Extract the [X, Y] coordinate from the center of the cell holding the provided text.  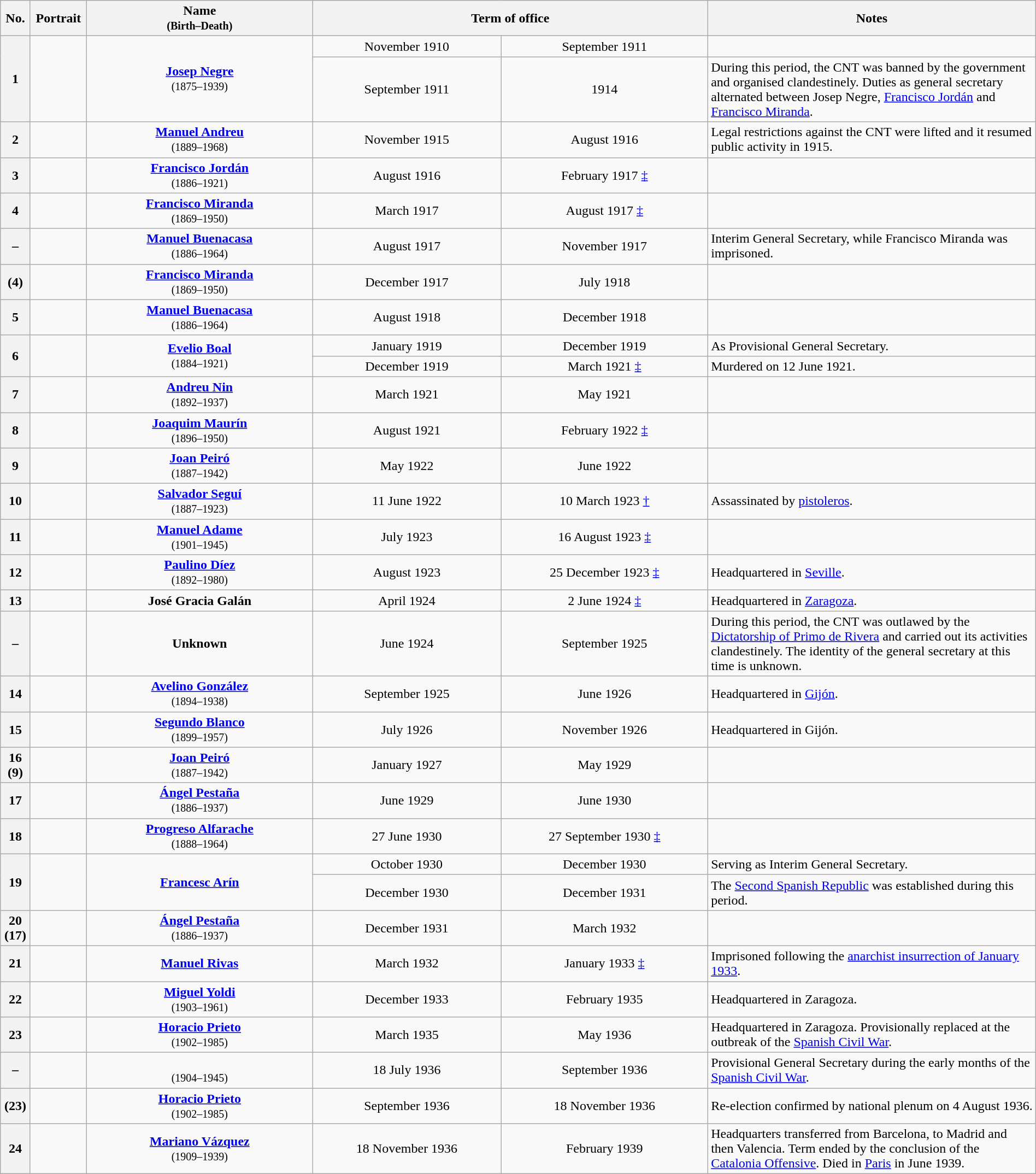
January 1927 [407, 765]
7 [15, 395]
27 September 1930 ‡ [604, 836]
21 [15, 963]
23 [15, 1035]
March 1921 [407, 395]
July 1918 [604, 282]
15 [15, 729]
Francesc Arín [200, 882]
June 1926 [604, 694]
Paulino Díez(1892–1980) [200, 573]
February 1935 [604, 999]
25 December 1923 ‡ [604, 573]
August 1917 ‡ [604, 211]
1 [15, 79]
August 1917 [407, 246]
24 [15, 1149]
December 1917 [407, 282]
April 1924 [407, 601]
May 1936 [604, 1035]
22 [15, 999]
Manuel Rivas [200, 963]
2 June 1924 ‡ [604, 601]
13 [15, 601]
October 1930 [407, 864]
4 [15, 211]
Miguel Yoldi(1903–1961) [200, 999]
Name(Birth–Death) [200, 19]
January 1933 ‡ [604, 963]
July 1926 [407, 729]
Francisco Jordán(1886–1921) [200, 175]
17 [15, 800]
(23) [15, 1106]
Interim General Secretary, while Francisco Miranda was imprisoned. [872, 246]
6 [15, 356]
Headquartered in Seville. [872, 573]
May 1921 [604, 395]
14 [15, 694]
Evelio Boal(1884–1921) [200, 356]
No. [15, 19]
Manuel Andreu(1889–1968) [200, 140]
Assassinated by pistoleros. [872, 502]
Mariano Vázquez(1909–1939) [200, 1149]
Joaquim Maurín(1896–1950) [200, 430]
Murdered on 12 June 1921. [872, 366]
January 1919 [407, 345]
May 1922 [407, 466]
The Second Spanish Republic was established during this period. [872, 892]
10 [15, 502]
Portrait [58, 19]
Unknown [200, 644]
Progreso Alfarache(1888–1964) [200, 836]
As Provisional General Secretary. [872, 345]
Josep Negre(1875–1939) [200, 79]
Manuel Adame(1901–1945) [200, 537]
June 1930 [604, 800]
16(9) [15, 765]
1914 [604, 90]
June 1924 [407, 644]
Avelino González(1894–1938) [200, 694]
11 June 1922 [407, 502]
2 [15, 140]
February 1917 ‡ [604, 175]
Andreu Nin(1892–1937) [200, 395]
December 1918 [604, 317]
Legal restrictions against the CNT were lifted and it resumed public activity in 1915. [872, 140]
3 [15, 175]
March 1935 [407, 1035]
9 [15, 466]
18 July 1936 [407, 1070]
November 1915 [407, 140]
May 1929 [604, 765]
August 1921 [407, 430]
Serving as Interim General Secretary. [872, 864]
Re-election confirmed by national plenum on 4 August 1936. [872, 1106]
July 1923 [407, 537]
Headquartered in Zaragoza. Provisionally replaced at the outbreak of the Spanish Civil War. [872, 1035]
Term of office [510, 19]
Segundo Blanco(1899–1957) [200, 729]
November 1926 [604, 729]
10 March 1923 † [604, 502]
19 [15, 882]
November 1910 [407, 46]
June 1929 [407, 800]
Provisional General Secretary during the early months of the Spanish Civil War. [872, 1070]
March 1921 ‡ [604, 366]
Notes [872, 19]
August 1923 [407, 573]
November 1917 [604, 246]
(4) [15, 282]
(1904–1945) [200, 1070]
February 1922 ‡ [604, 430]
8 [15, 430]
18 [15, 836]
11 [15, 537]
Salvador Seguí(1887–1923) [200, 502]
20(17) [15, 928]
March 1917 [407, 211]
5 [15, 317]
12 [15, 573]
27 June 1930 [407, 836]
16 August 1923 ‡ [604, 537]
June 1922 [604, 466]
December 1933 [407, 999]
February 1939 [604, 1149]
Imprisoned following the anarchist insurrection of January 1933. [872, 963]
August 1918 [407, 317]
José Gracia Galán [200, 601]
